Return the (x, y) coordinate for the center point of the cell that contains the specified text.  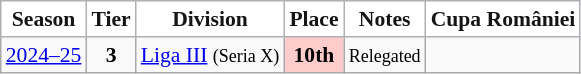
Season (44, 19)
2024–25 (44, 55)
Relegated (385, 55)
10th (314, 55)
Tier (110, 19)
Notes (385, 19)
Division (210, 19)
Cupa României (504, 19)
Liga III (Seria X) (210, 55)
Place (314, 19)
3 (110, 55)
